Return the [x, y] coordinate for the center point of the cell that contains the specified text.  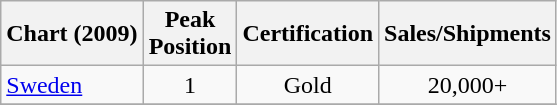
Sweden [72, 85]
Chart (2009) [72, 34]
1 [190, 85]
Sales/Shipments [468, 34]
20,000+ [468, 85]
Certification [308, 34]
PeakPosition [190, 34]
Gold [308, 85]
